Detect which cell encompasses the target text, then output its (X, Y) center coordinate. 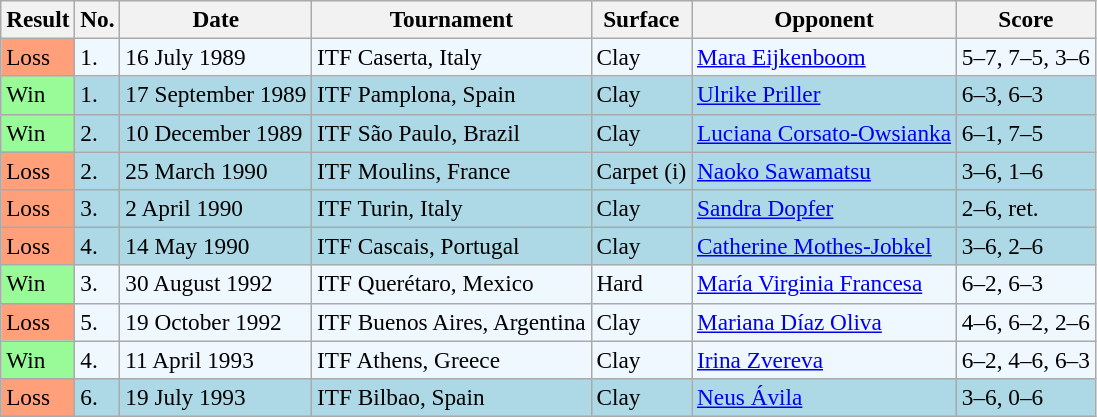
Mariana Díaz Oliva (824, 322)
11 April 1993 (216, 359)
16 July 1989 (216, 57)
3–6, 0–6 (1026, 397)
Hard (642, 284)
ITF Caserta, Italy (452, 57)
14 May 1990 (216, 246)
ITF Buenos Aires, Argentina (452, 322)
6. (98, 397)
Sandra Dopfer (824, 208)
10 December 1989 (216, 133)
Tournament (452, 19)
ITF Moulins, France (452, 170)
ITF Cascais, Portugal (452, 246)
5. (98, 322)
Opponent (824, 19)
30 August 1992 (216, 284)
ITF Bilbao, Spain (452, 397)
Result (38, 19)
Irina Zvereva (824, 359)
6–2, 4–6, 6–3 (1026, 359)
3–6, 2–6 (1026, 246)
María Virginia Francesa (824, 284)
ITF Athens, Greece (452, 359)
5–7, 7–5, 3–6 (1026, 57)
3–6, 1–6 (1026, 170)
Carpet (i) (642, 170)
ITF Querétaro, Mexico (452, 284)
Surface (642, 19)
6–1, 7–5 (1026, 133)
No. (98, 19)
19 July 1993 (216, 397)
6–2, 6–3 (1026, 284)
4–6, 6–2, 2–6 (1026, 322)
Mara Eijkenboom (824, 57)
ITF São Paulo, Brazil (452, 133)
Ulrike Priller (824, 95)
25 March 1990 (216, 170)
6–3, 6–3 (1026, 95)
17 September 1989 (216, 95)
Luciana Corsato-Owsianka (824, 133)
Date (216, 19)
Naoko Sawamatsu (824, 170)
ITF Turin, Italy (452, 208)
19 October 1992 (216, 322)
ITF Pamplona, Spain (452, 95)
Neus Ávila (824, 397)
Score (1026, 19)
Catherine Mothes-Jobkel (824, 246)
2–6, ret. (1026, 208)
2 April 1990 (216, 208)
